From the cell containing the given text, extract its center point as [x, y] coordinate. 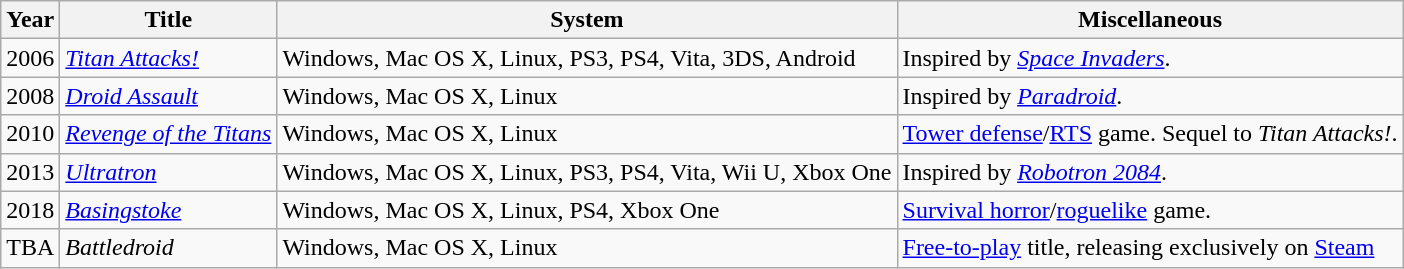
Titan Attacks! [168, 58]
Survival horror/roguelike game. [1150, 210]
Windows, Mac OS X, Linux, PS3, PS4, Vita, 3DS, Android [587, 58]
Basingstoke [168, 210]
Windows, Mac OS X, Linux, PS3, PS4, Vita, Wii U, Xbox One [587, 172]
Ultratron [168, 172]
Title [168, 20]
Inspired by Paradroid. [1150, 96]
Droid Assault [168, 96]
2013 [30, 172]
2018 [30, 210]
System [587, 20]
2006 [30, 58]
Inspired by Space Invaders. [1150, 58]
Free-to-play title, releasing exclusively on Steam [1150, 248]
2010 [30, 134]
Tower defense/RTS game. Sequel to Titan Attacks!. [1150, 134]
Miscellaneous [1150, 20]
Battledroid [168, 248]
Inspired by Robotron 2084. [1150, 172]
Revenge of the Titans [168, 134]
2008 [30, 96]
TBA [30, 248]
Windows, Mac OS X, Linux, PS4, Xbox One [587, 210]
Year [30, 20]
